Extract the [X, Y] coordinate from the center of the cell holding the provided text.  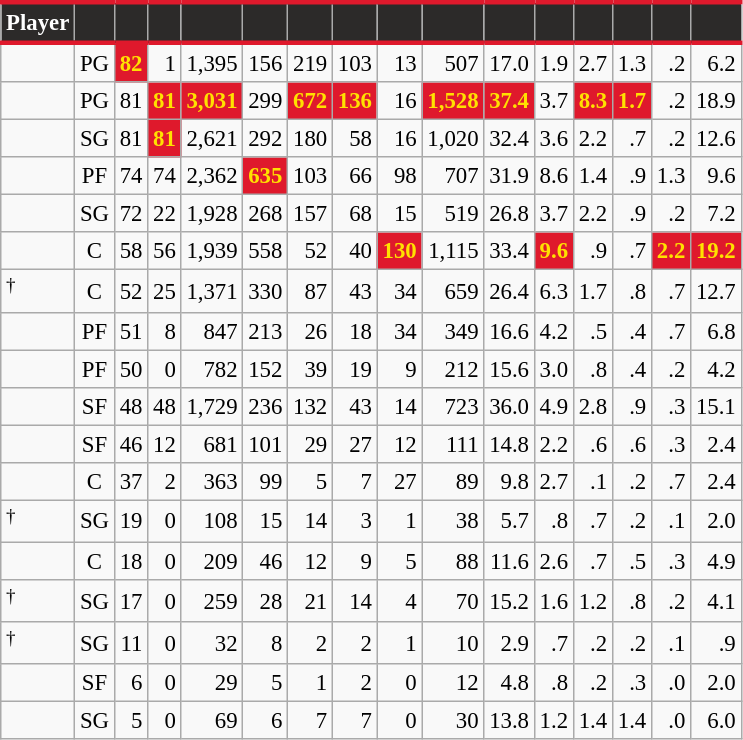
89 [453, 482]
2.6 [554, 561]
7.2 [716, 214]
782 [212, 369]
11.6 [509, 561]
4.1 [716, 601]
236 [266, 406]
17.0 [509, 62]
1,939 [212, 251]
212 [453, 369]
56 [164, 251]
17 [130, 601]
2.9 [509, 643]
82 [130, 62]
12.7 [716, 291]
3,031 [212, 101]
1.9 [554, 62]
99 [266, 482]
25 [164, 291]
33.4 [509, 251]
26 [310, 331]
8.6 [554, 176]
2,362 [212, 176]
635 [266, 176]
51 [130, 331]
558 [266, 251]
14.8 [509, 444]
50 [130, 369]
8.3 [592, 101]
101 [266, 444]
681 [212, 444]
847 [212, 331]
72 [130, 214]
213 [266, 331]
507 [453, 62]
130 [400, 251]
15.2 [509, 601]
108 [212, 521]
6.0 [716, 721]
4 [400, 601]
363 [212, 482]
30 [453, 721]
259 [212, 601]
37 [130, 482]
11 [130, 643]
1,928 [212, 214]
659 [453, 291]
136 [354, 101]
1,371 [212, 291]
180 [310, 139]
Player [38, 22]
1,729 [212, 406]
68 [354, 214]
268 [266, 214]
26.4 [509, 291]
672 [310, 101]
2.8 [592, 406]
13.8 [509, 721]
152 [266, 369]
3.0 [554, 369]
349 [453, 331]
70 [453, 601]
31.9 [509, 176]
16.6 [509, 331]
132 [310, 406]
69 [212, 721]
3.6 [554, 139]
5.7 [509, 521]
36.0 [509, 406]
1,395 [212, 62]
19.2 [716, 251]
1.6 [554, 601]
26.8 [509, 214]
3 [354, 521]
12.6 [716, 139]
1,020 [453, 139]
519 [453, 214]
88 [453, 561]
22 [164, 214]
32.4 [509, 139]
13 [400, 62]
1,528 [453, 101]
6.8 [716, 331]
6.3 [554, 291]
9.8 [509, 482]
39 [310, 369]
209 [212, 561]
1,115 [453, 251]
28 [266, 601]
21 [310, 601]
66 [354, 176]
98 [400, 176]
37.4 [509, 101]
32 [212, 643]
6.2 [716, 62]
299 [266, 101]
219 [310, 62]
707 [453, 176]
87 [310, 291]
40 [354, 251]
18.9 [716, 101]
157 [310, 214]
156 [266, 62]
723 [453, 406]
4.8 [509, 683]
38 [453, 521]
330 [266, 291]
111 [453, 444]
10 [453, 643]
15.6 [509, 369]
292 [266, 139]
2,621 [212, 139]
15.1 [716, 406]
